Locate the cell with the specified text and output its (x, y) center coordinate. 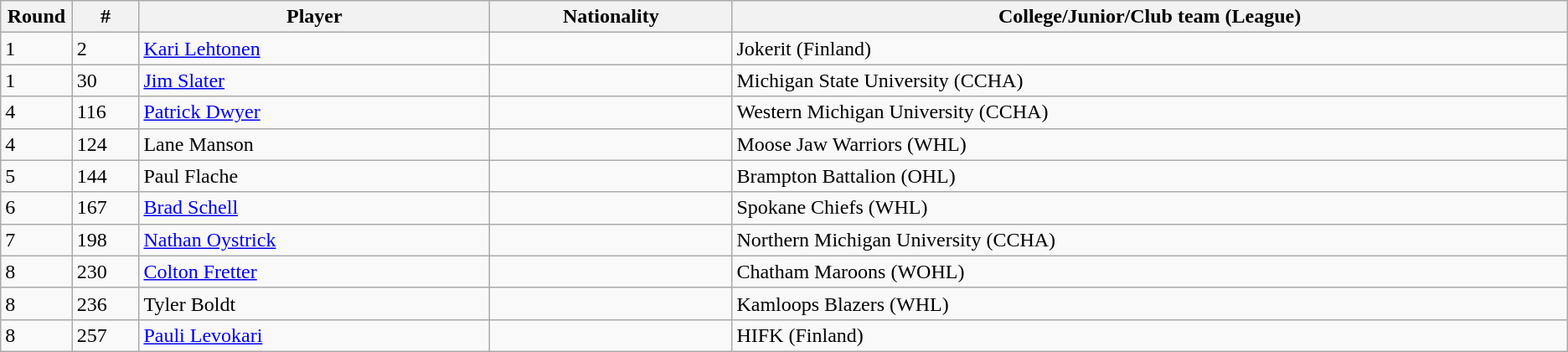
124 (106, 144)
2 (106, 49)
Brad Schell (315, 208)
Kamloops Blazers (WHL) (1149, 303)
Brampton Battalion (OHL) (1149, 176)
Kari Lehtonen (315, 49)
Western Michigan University (CCHA) (1149, 112)
257 (106, 335)
116 (106, 112)
Moose Jaw Warriors (WHL) (1149, 144)
Nathan Oystrick (315, 240)
7 (37, 240)
Patrick Dwyer (315, 112)
# (106, 17)
Lane Manson (315, 144)
Chatham Maroons (WOHL) (1149, 272)
198 (106, 240)
Jim Slater (315, 80)
Northern Michigan University (CCHA) (1149, 240)
Round (37, 17)
College/Junior/Club team (League) (1149, 17)
Nationality (611, 17)
30 (106, 80)
Tyler Boldt (315, 303)
Spokane Chiefs (WHL) (1149, 208)
Paul Flache (315, 176)
Colton Fretter (315, 272)
167 (106, 208)
Pauli Levokari (315, 335)
HIFK (Finland) (1149, 335)
230 (106, 272)
236 (106, 303)
6 (37, 208)
144 (106, 176)
Michigan State University (CCHA) (1149, 80)
5 (37, 176)
Jokerit (Finland) (1149, 49)
Player (315, 17)
